Determine the [x, y] coordinate at the center of the cell enclosing the given text.  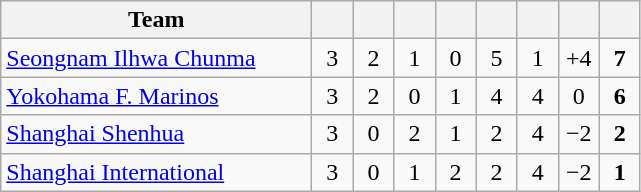
Shanghai International [156, 172]
+4 [578, 58]
Yokohama F. Marinos [156, 96]
Team [156, 20]
7 [620, 58]
5 [496, 58]
Seongnam Ilhwa Chunma [156, 58]
6 [620, 96]
Shanghai Shenhua [156, 134]
